Return (x, y) of the center of cell containing provided text 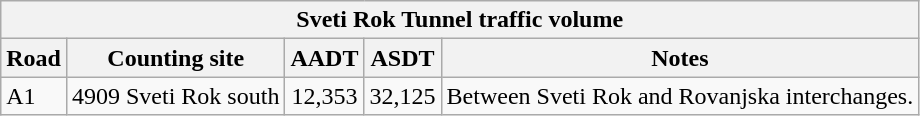
4909 Sveti Rok south (175, 96)
AADT (324, 58)
Road (34, 58)
ASDT (402, 58)
12,353 (324, 96)
Counting site (175, 58)
A1 (34, 96)
32,125 (402, 96)
Sveti Rok Tunnel traffic volume (460, 20)
Notes (680, 58)
Between Sveti Rok and Rovanjska interchanges. (680, 96)
